Provide the (x, y) coordinate of the cell's center where the given text is located.  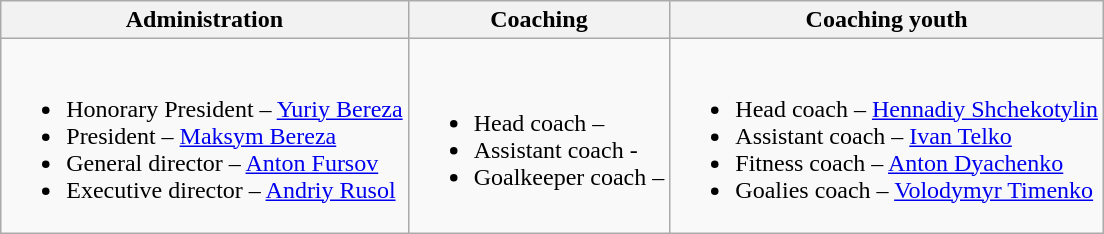
Honorary President – Yuriy BerezaPresident – Maksym BerezaGeneral director – Anton FursovExecutive director – Andriy Rusol (204, 136)
Coaching youth (887, 20)
Coaching (539, 20)
Head coach – Hennadiy ShchekotylinAssistant coach – Ivan TelkoFitness coach – Anton DyachenkoGoalies coach – Volodymyr Timenko (887, 136)
Administration (204, 20)
Head coach –Assistant coach -Goalkeeper coach – (539, 136)
